Return [X, Y] of the center of cell containing provided text 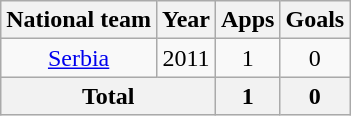
2011 [186, 58]
Total [108, 96]
Apps [248, 20]
Serbia [79, 58]
Goals [315, 20]
Year [186, 20]
National team [79, 20]
